Locate the cell with the specified text and output its (x, y) center coordinate. 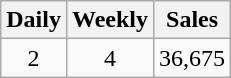
4 (110, 58)
Sales (192, 20)
Daily (34, 20)
Weekly (110, 20)
2 (34, 58)
36,675 (192, 58)
